Find where the given text appears and provide that cell's center as [X, Y] coordinate. 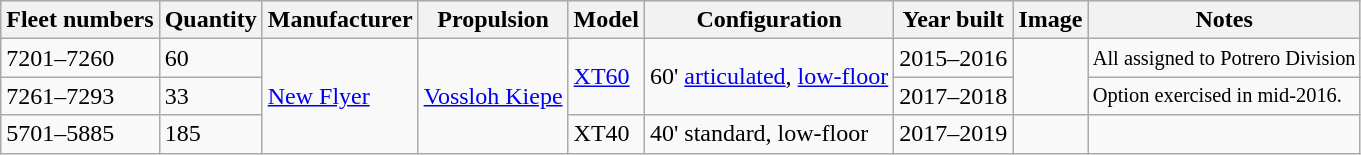
2017–2018 [954, 96]
60 [210, 58]
Model [606, 20]
2015–2016 [954, 58]
New Flyer [340, 96]
5701–5885 [80, 134]
Vossloh Kiepe [493, 96]
XT60 [606, 77]
2017–2019 [954, 134]
7261–7293 [80, 96]
Fleet numbers [80, 20]
33 [210, 96]
Image [1050, 20]
Quantity [210, 20]
60' articulated, low-floor [768, 77]
Configuration [768, 20]
Year built [954, 20]
Notes [1224, 20]
All assigned to Potrero Division [1224, 58]
40' standard, low-floor [768, 134]
XT40 [606, 134]
7201–7260 [80, 58]
185 [210, 134]
Propulsion [493, 20]
Option exercised in mid-2016. [1224, 96]
Manufacturer [340, 20]
